Pinpoint the cell where the given text exists, returning its [X, Y] midpoint coordinate. 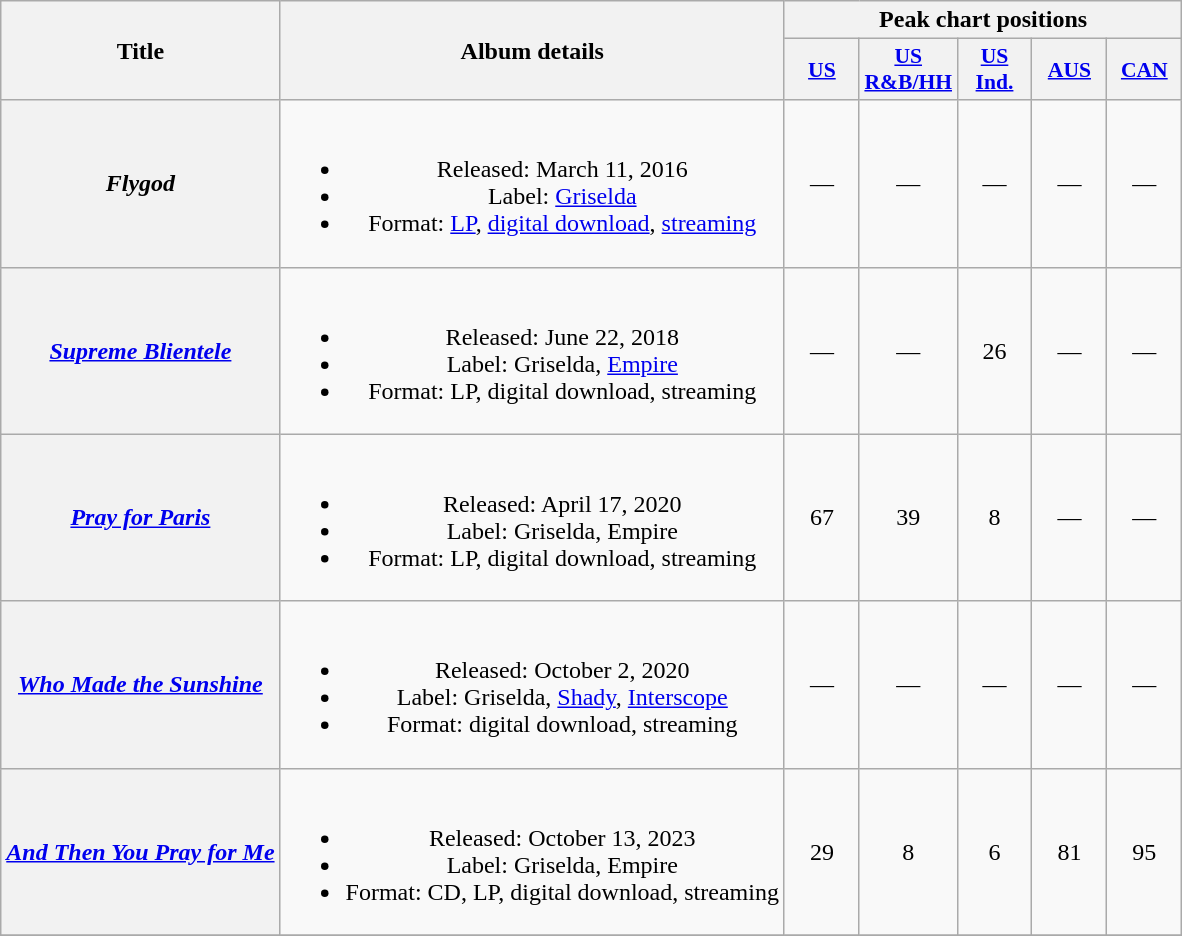
81 [1070, 852]
Peak chart positions [982, 20]
95 [1144, 852]
67 [822, 518]
Released: April 17, 2020Label: Griselda, EmpireFormat: LP, digital download, streaming [532, 518]
Title [140, 50]
USInd. [994, 70]
Released: June 22, 2018Label: Griselda, EmpireFormat: LP, digital download, streaming [532, 350]
CAN [1144, 70]
Album details [532, 50]
29 [822, 852]
AUS [1070, 70]
39 [908, 518]
Supreme Blientele [140, 350]
6 [994, 852]
US [822, 70]
And Then You Pray for Me [140, 852]
Pray for Paris [140, 518]
Released: March 11, 2016Label: GriseldaFormat: LP, digital download, streaming [532, 184]
USR&B/HH [908, 70]
26 [994, 350]
Released: October 13, 2023Label: Griselda, EmpireFormat: CD, LP, digital download, streaming [532, 852]
Flygod [140, 184]
Released: October 2, 2020Label: Griselda, Shady, InterscopeFormat: digital download, streaming [532, 684]
Who Made the Sunshine [140, 684]
